Extract the (x, y) coordinate from the center of the cell holding the provided text.  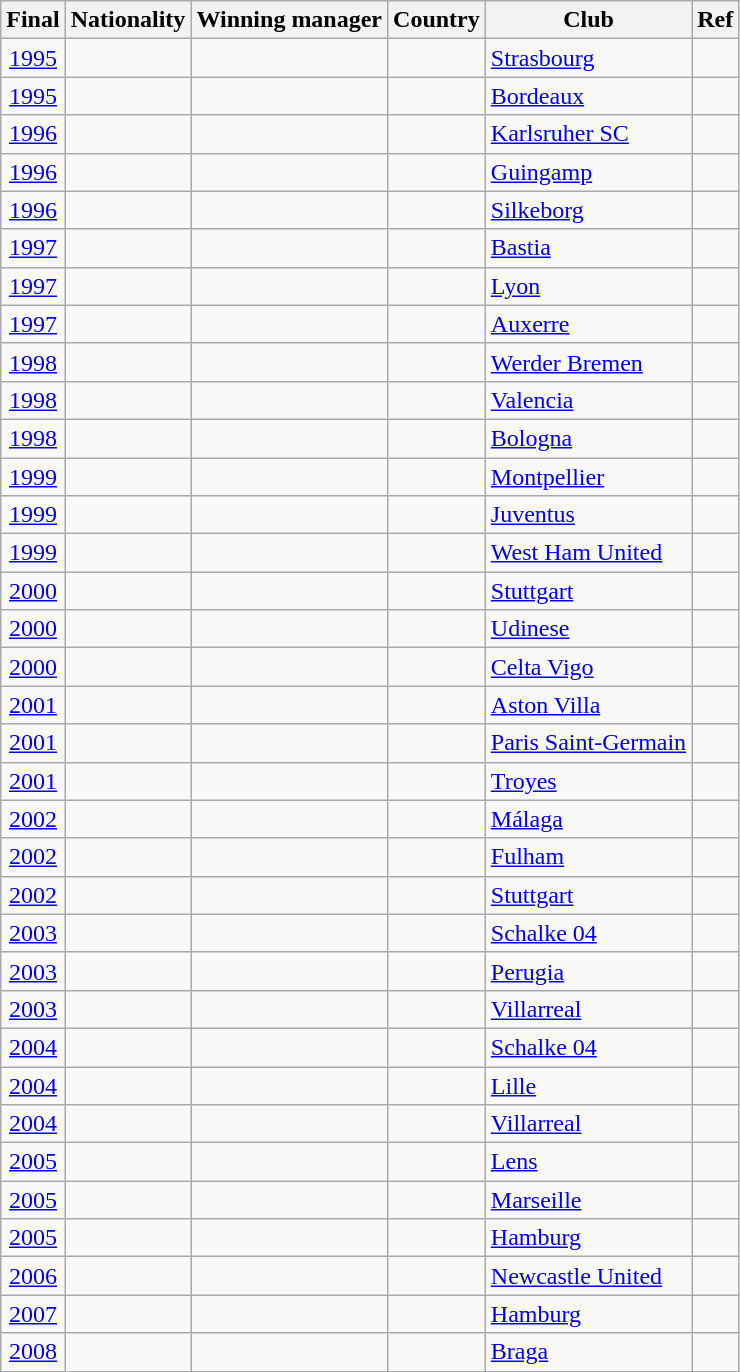
Lyon (588, 286)
Lille (588, 1085)
Nationality (128, 20)
Paris Saint-Germain (588, 743)
Udinese (588, 629)
Lens (588, 1162)
Country (437, 20)
Málaga (588, 819)
Auxerre (588, 324)
Karlsruher SC (588, 134)
Bordeaux (588, 96)
Marseille (588, 1200)
Winning manager (290, 20)
Club (588, 20)
West Ham United (588, 553)
2008 (33, 1352)
Celta Vigo (588, 667)
Silkeborg (588, 210)
Juventus (588, 515)
Strasbourg (588, 58)
Final (33, 20)
2007 (33, 1314)
Guingamp (588, 172)
Perugia (588, 971)
2006 (33, 1276)
Bologna (588, 438)
Braga (588, 1352)
Bastia (588, 248)
Troyes (588, 781)
Aston Villa (588, 705)
Ref (716, 20)
Werder Bremen (588, 362)
Newcastle United (588, 1276)
Fulham (588, 857)
Montpellier (588, 477)
Valencia (588, 400)
